From the cell containing the given text, extract its center point as [x, y] coordinate. 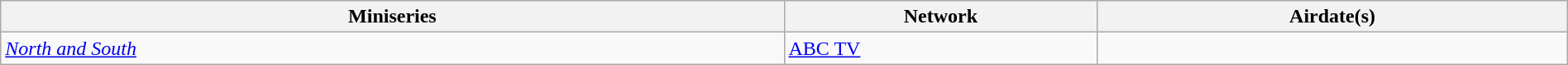
Network [941, 17]
Miniseries [392, 17]
North and South [392, 48]
Airdate(s) [1332, 17]
ABC TV [941, 48]
